Determine the (x, y) coordinate at the center of the cell enclosing the given text.  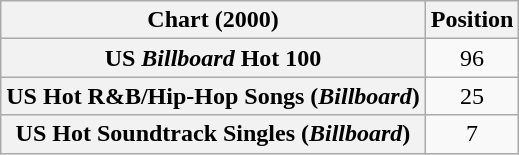
US Hot Soundtrack Singles (Billboard) (213, 134)
US Hot R&B/Hip-Hop Songs (Billboard) (213, 96)
96 (472, 58)
Chart (2000) (213, 20)
US Billboard Hot 100 (213, 58)
Position (472, 20)
7 (472, 134)
25 (472, 96)
